Pinpoint the cell where the given text exists, returning its [X, Y] midpoint coordinate. 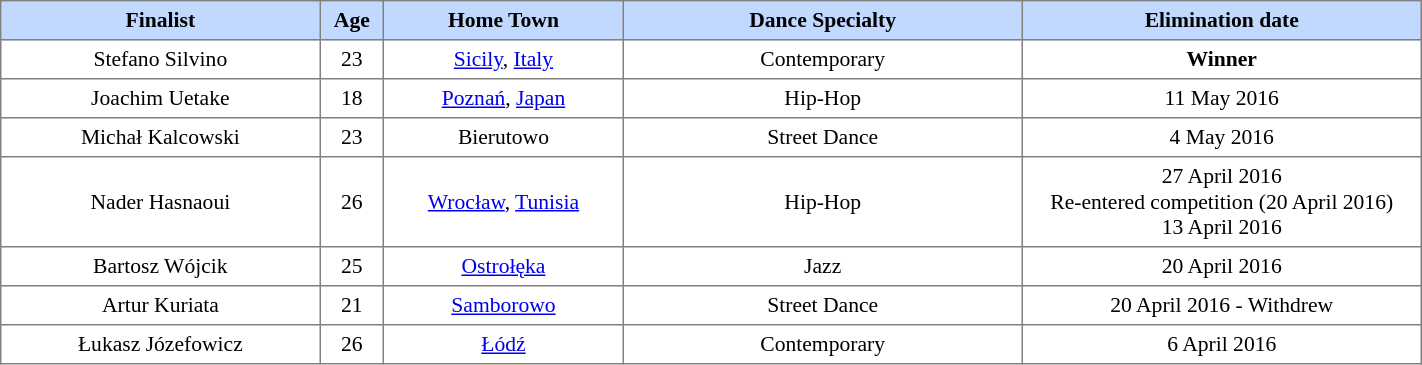
27 April 2016 Re-entered competition (20 April 2016) 13 April 2016 [1222, 202]
Dance Specialty [822, 20]
Łukasz Józefowicz [160, 344]
Michał Kalcowski [160, 138]
Samborowo [504, 306]
21 [352, 306]
11 May 2016 [1222, 98]
Winner [1222, 60]
20 April 2016 [1222, 266]
Stefano Silvino [160, 60]
Wrocław, Tunisia [504, 202]
Joachim Uetake [160, 98]
Bartosz Wójcik [160, 266]
Poznań, Japan [504, 98]
Sicily, Italy [504, 60]
4 May 2016 [1222, 138]
Age [352, 20]
20 April 2016 - Withdrew [1222, 306]
Nader Hasnaoui [160, 202]
6 April 2016 [1222, 344]
Bierutowo [504, 138]
25 [352, 266]
Home Town [504, 20]
Łódź [504, 344]
18 [352, 98]
Finalist [160, 20]
Elimination date [1222, 20]
Jazz [822, 266]
Ostrołęka [504, 266]
Artur Kuriata [160, 306]
